Provide the [X, Y] coordinate of the cell's center where the given text is located.  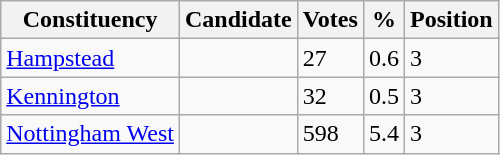
0.6 [384, 58]
27 [330, 58]
0.5 [384, 96]
% [384, 20]
Position [451, 20]
Constituency [90, 20]
32 [330, 96]
Hampstead [90, 58]
Votes [330, 20]
Nottingham West [90, 134]
Candidate [238, 20]
598 [330, 134]
5.4 [384, 134]
Kennington [90, 96]
